Locate the cell with the specified text and output its (x, y) center coordinate. 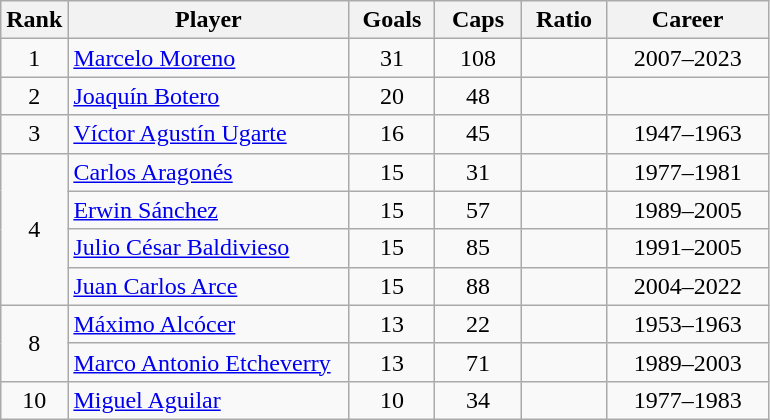
16 (392, 134)
108 (478, 58)
Player (208, 20)
Marco Antonio Etcheverry (208, 362)
1 (34, 58)
85 (478, 248)
Máximo Alcócer (208, 324)
2004–2022 (688, 286)
Ratio (564, 20)
48 (478, 96)
Miguel Aguilar (208, 400)
Erwin Sánchez (208, 210)
57 (478, 210)
22 (478, 324)
20 (392, 96)
1977–1983 (688, 400)
1991–2005 (688, 248)
2 (34, 96)
Rank (34, 20)
4 (34, 229)
45 (478, 134)
Goals (392, 20)
3 (34, 134)
Career (688, 20)
Joaquín Botero (208, 96)
1989–2003 (688, 362)
Julio César Baldivieso (208, 248)
8 (34, 343)
Víctor Agustín Ugarte (208, 134)
1977–1981 (688, 172)
1953–1963 (688, 324)
34 (478, 400)
Marcelo Moreno (208, 58)
88 (478, 286)
1989–2005 (688, 210)
2007–2023 (688, 58)
Caps (478, 20)
Carlos Aragonés (208, 172)
71 (478, 362)
1947–1963 (688, 134)
Juan Carlos Arce (208, 286)
